Locate the cell with the specified text and output its (X, Y) center coordinate. 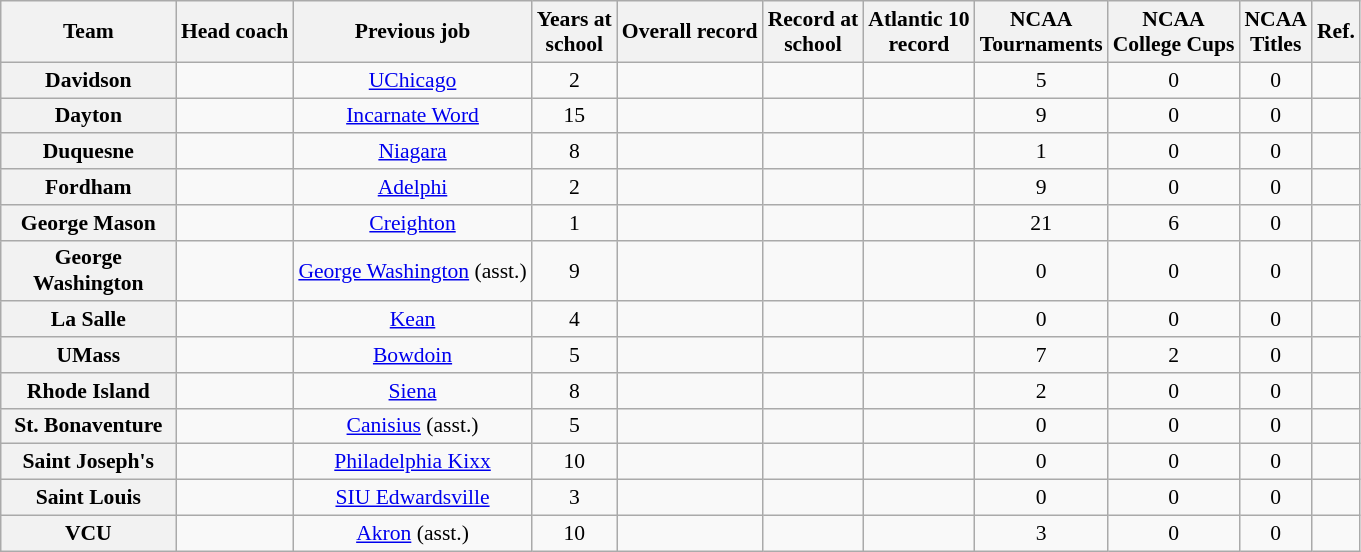
Years atschool (574, 32)
Kean (412, 320)
Ref. (1336, 32)
Akron (asst.) (412, 533)
St. Bonaventure (88, 426)
UMass (88, 355)
Atlantic 10record (918, 32)
UChicago (412, 80)
Davidson (88, 80)
Overall record (690, 32)
SIU Edwardsville (412, 498)
Adelphi (412, 187)
Incarnate Word (412, 116)
Fordham (88, 187)
Dayton (88, 116)
15 (574, 116)
Record atschool (814, 32)
NCAATitles (1275, 32)
Philadelphia Kixx (412, 462)
4 (574, 320)
Previous job (412, 32)
Head coach (234, 32)
7 (1042, 355)
La Salle (88, 320)
Duquesne (88, 152)
Siena (412, 391)
21 (1042, 223)
George Washington (asst.) (412, 270)
Niagara (412, 152)
Team (88, 32)
George Washington (88, 270)
Saint Louis (88, 498)
Canisius (asst.) (412, 426)
NCAATournaments (1042, 32)
Bowdoin (412, 355)
VCU (88, 533)
NCAACollege Cups (1174, 32)
6 (1174, 223)
Rhode Island (88, 391)
Saint Joseph's (88, 462)
George Mason (88, 223)
Creighton (412, 223)
